Capture the cell that displays the provided text and extract its [X, Y] central coordinate. 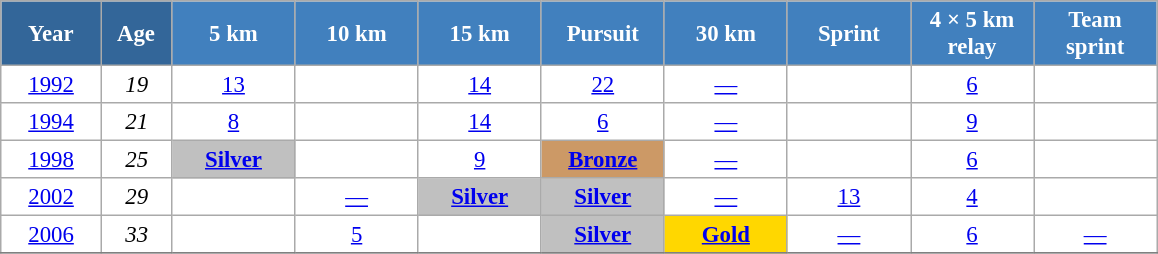
2006 [52, 235]
Year [52, 34]
8 [234, 122]
22 [602, 85]
Bronze [602, 160]
Age [136, 34]
Team sprint [1096, 34]
30 km [726, 34]
2002 [52, 197]
21 [136, 122]
4 [972, 197]
33 [136, 235]
19 [136, 85]
5 km [234, 34]
10 km [356, 34]
1992 [52, 85]
Gold [726, 235]
5 [356, 235]
15 km [480, 34]
1998 [52, 160]
4 × 5 km relay [972, 34]
29 [136, 197]
25 [136, 160]
1994 [52, 122]
Sprint [848, 34]
Pursuit [602, 34]
